Capture the cell that displays the provided text and extract its (x, y) central coordinate. 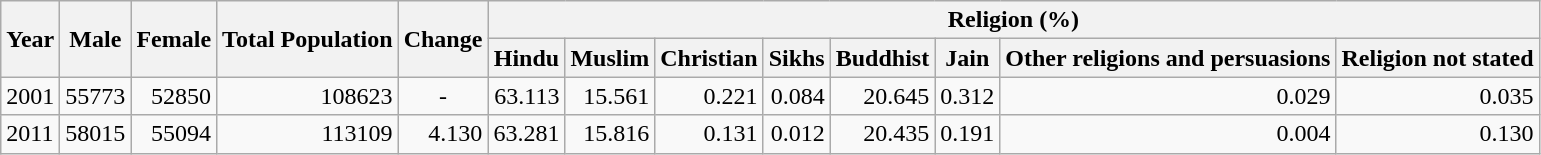
55773 (96, 96)
15.561 (610, 96)
15.816 (610, 134)
Christian (709, 58)
58015 (96, 134)
4.130 (443, 134)
Jain (968, 58)
Buddhist (882, 58)
Year (30, 39)
0.221 (709, 96)
Total Population (308, 39)
0.312 (968, 96)
63.281 (526, 134)
20.435 (882, 134)
Change (443, 39)
0.004 (1168, 134)
55094 (174, 134)
0.029 (1168, 96)
20.645 (882, 96)
0.084 (796, 96)
113109 (308, 134)
0.191 (968, 134)
63.113 (526, 96)
0.130 (1438, 134)
108623 (308, 96)
Other religions and persuasions (1168, 58)
Female (174, 39)
2011 (30, 134)
0.035 (1438, 96)
Muslim (610, 58)
0.012 (796, 134)
2001 (30, 96)
52850 (174, 96)
0.131 (709, 134)
Religion (%) (1014, 20)
Religion not stated (1438, 58)
Male (96, 39)
Hindu (526, 58)
- (443, 96)
Sikhs (796, 58)
